Capture the cell that displays the provided text and extract its [X, Y] central coordinate. 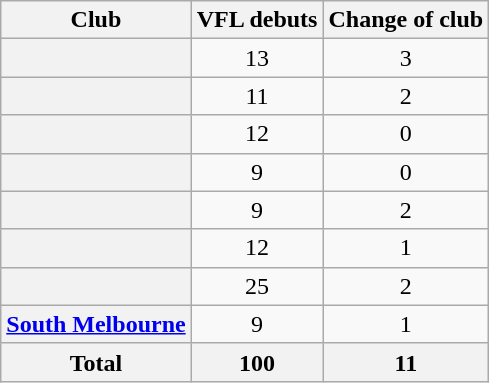
13 [257, 58]
VFL debuts [257, 20]
3 [406, 58]
100 [257, 362]
Total [96, 362]
South Melbourne [96, 324]
Change of club [406, 20]
Club [96, 20]
25 [257, 286]
